Scan for the cell matching the given text and deliver its (x, y) coordinate at center. 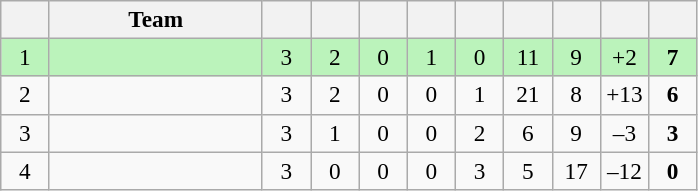
Team (156, 19)
+2 (624, 57)
8 (576, 95)
5 (528, 170)
7 (673, 57)
+13 (624, 95)
–3 (624, 133)
21 (528, 95)
–12 (624, 170)
4 (25, 170)
17 (576, 170)
11 (528, 57)
